Detect which cell encompasses the target text, then output its [x, y] center coordinate. 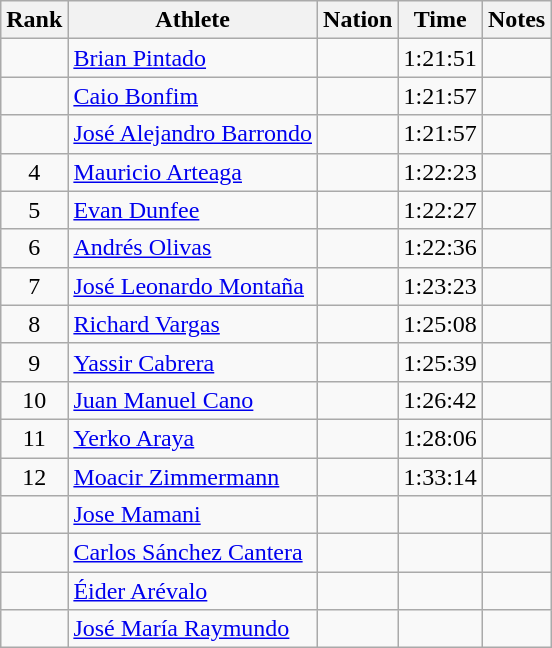
5 [34, 210]
10 [34, 400]
Time [440, 20]
1:21:51 [440, 58]
Evan Dunfee [193, 210]
7 [34, 286]
Nation [358, 20]
8 [34, 324]
1:25:08 [440, 324]
1:22:27 [440, 210]
11 [34, 438]
Yassir Cabrera [193, 362]
José María Raymundo [193, 629]
Mauricio Arteaga [193, 172]
9 [34, 362]
4 [34, 172]
1:25:39 [440, 362]
12 [34, 477]
Athlete [193, 20]
Andrés Olivas [193, 248]
Éider Arévalo [193, 591]
1:23:23 [440, 286]
6 [34, 248]
José Leonardo Montaña [193, 286]
1:22:36 [440, 248]
Moacir Zimmermann [193, 477]
1:33:14 [440, 477]
Notes [516, 20]
Caio Bonfim [193, 96]
Rank [34, 20]
Jose Mamani [193, 515]
Juan Manuel Cano [193, 400]
Richard Vargas [193, 324]
1:22:23 [440, 172]
Yerko Araya [193, 438]
José Alejandro Barrondo [193, 134]
1:26:42 [440, 400]
Brian Pintado [193, 58]
1:28:06 [440, 438]
Carlos Sánchez Cantera [193, 553]
